From the cell containing the given text, extract its center point as [x, y] coordinate. 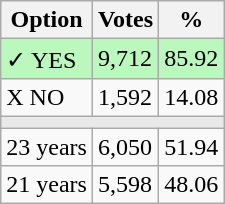
6,050 [125, 147]
1,592 [125, 97]
14.08 [192, 97]
51.94 [192, 147]
48.06 [192, 185]
21 years [47, 185]
23 years [47, 147]
X NO [47, 97]
Votes [125, 20]
85.92 [192, 59]
5,598 [125, 185]
Option [47, 20]
% [192, 20]
✓ YES [47, 59]
9,712 [125, 59]
